Return (X, Y) of the center of cell containing provided text 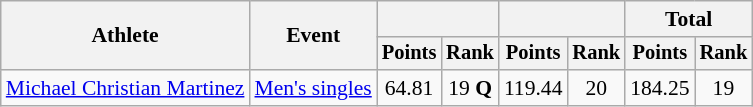
Michael Christian Martinez (126, 88)
Athlete (126, 36)
184.25 (660, 88)
64.81 (409, 88)
119.44 (534, 88)
Event (312, 36)
19 (724, 88)
Total (688, 19)
20 (597, 88)
19 Q (470, 88)
Men's singles (312, 88)
